Output the (X, Y) coordinate of the center of the cell containing the given text.  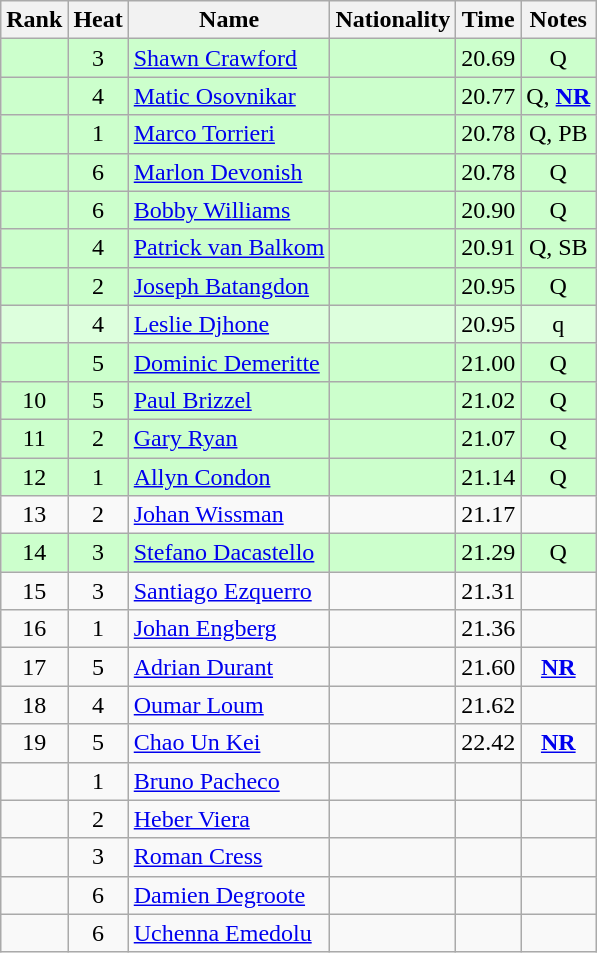
12 (34, 477)
Patrick van Balkom (229, 248)
20.90 (488, 210)
21.14 (488, 477)
Dominic Demeritte (229, 362)
16 (34, 629)
Heat (98, 20)
Damien Degroote (229, 895)
Santiago Ezquerro (229, 591)
Marco Torrieri (229, 134)
20.69 (488, 58)
21.36 (488, 629)
Joseph Batangdon (229, 286)
21.07 (488, 438)
22.42 (488, 743)
Bruno Pacheco (229, 781)
Uchenna Emedolu (229, 933)
20.91 (488, 248)
Heber Viera (229, 819)
21.31 (488, 591)
Q, PB (558, 134)
q (558, 324)
Bobby Williams (229, 210)
Matic Osovnikar (229, 96)
Q, NR (558, 96)
Notes (558, 20)
Stefano Dacastello (229, 553)
21.00 (488, 362)
Chao Un Kei (229, 743)
14 (34, 553)
Oumar Loum (229, 705)
Rank (34, 20)
11 (34, 438)
10 (34, 400)
13 (34, 515)
21.62 (488, 705)
Time (488, 20)
Shawn Crawford (229, 58)
Johan Wissman (229, 515)
20.77 (488, 96)
Adrian Durant (229, 667)
18 (34, 705)
21.02 (488, 400)
21.29 (488, 553)
Johan Engberg (229, 629)
Paul Brizzel (229, 400)
Allyn Condon (229, 477)
21.17 (488, 515)
Name (229, 20)
15 (34, 591)
Leslie Djhone (229, 324)
Roman Cress (229, 857)
19 (34, 743)
Gary Ryan (229, 438)
17 (34, 667)
Q, SB (558, 248)
Nationality (393, 20)
Marlon Devonish (229, 172)
21.60 (488, 667)
